Determine the [x, y] coordinate at the center of the cell enclosing the given text.  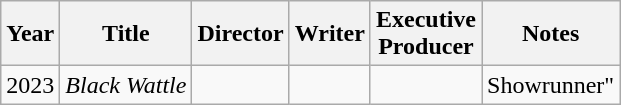
Showrunner" [551, 85]
Director [240, 34]
ExecutiveProducer [426, 34]
Black Wattle [126, 85]
2023 [30, 85]
Year [30, 34]
Notes [551, 34]
Title [126, 34]
Writer [330, 34]
